Determine the [X, Y] coordinate at the center of the cell enclosing the given text.  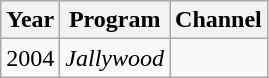
2004 [30, 58]
Program [115, 20]
Jallywood [115, 58]
Year [30, 20]
Channel [219, 20]
